Search for the cell housing the specified text and yield its [X, Y] center coordinate. 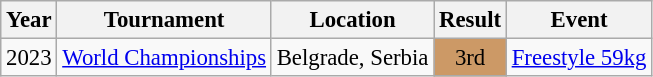
Belgrade, Serbia [352, 58]
Event [578, 20]
Result [470, 20]
World Championships [164, 58]
Tournament [164, 20]
Location [352, 20]
2023 [29, 58]
Year [29, 20]
3rd [470, 58]
Freestyle 59kg [578, 58]
